Extract the (x, y) coordinate from the center of the cell holding the provided text.  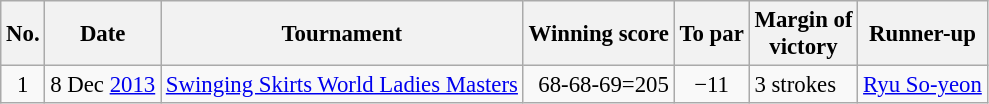
Margin ofvictory (804, 34)
Ryu So-yeon (922, 85)
8 Dec 2013 (103, 85)
3 strokes (804, 85)
To par (712, 34)
Date (103, 34)
−11 (712, 85)
1 (23, 85)
68-68-69=205 (598, 85)
Winning score (598, 34)
Runner-up (922, 34)
Tournament (342, 34)
No. (23, 34)
Swinging Skirts World Ladies Masters (342, 85)
